Output the [x, y] coordinate of the center of the cell containing the given text.  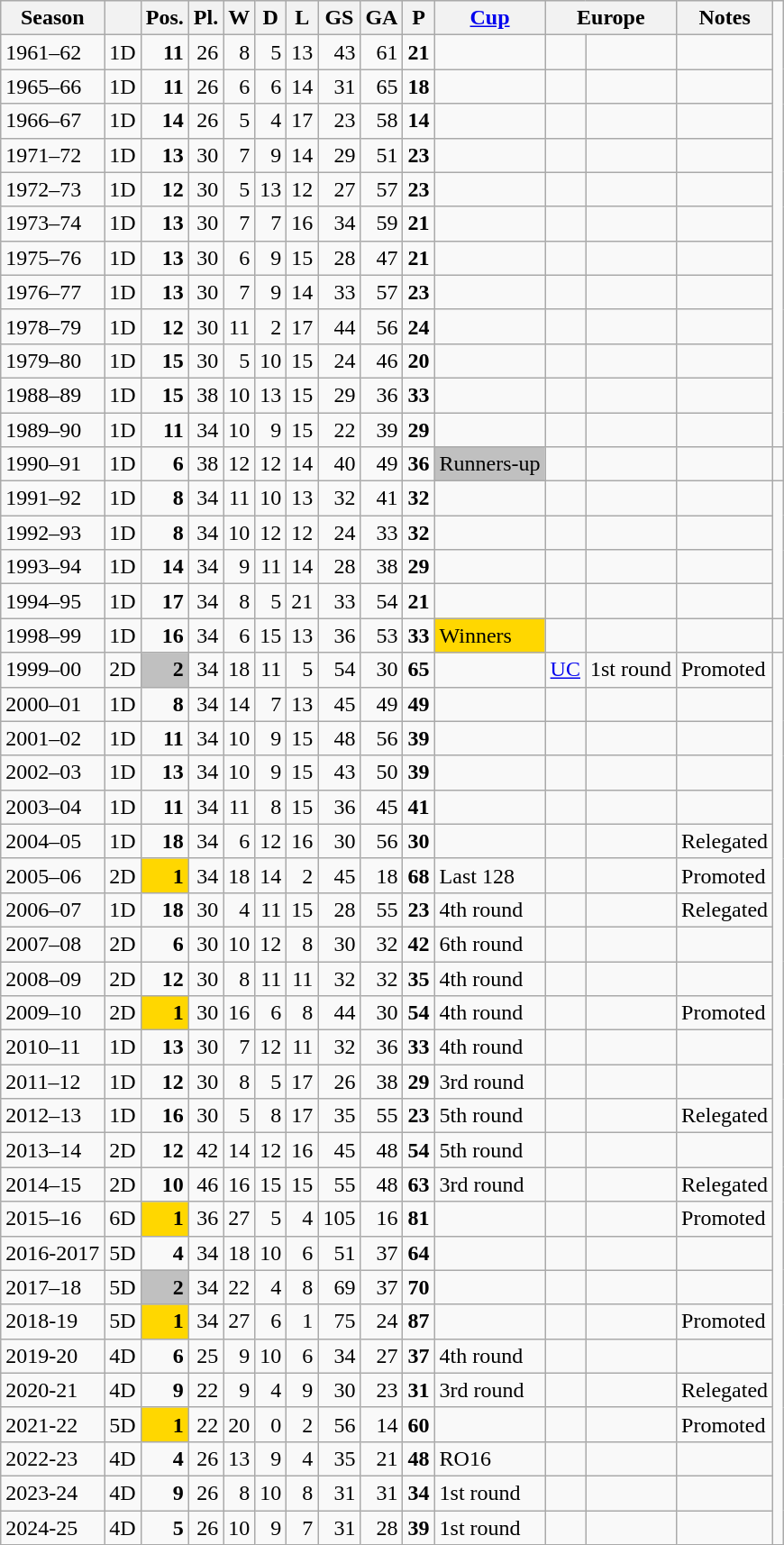
53 [382, 635]
47 [382, 258]
2022-23 [52, 1458]
2020-21 [52, 1390]
2000–01 [52, 704]
2012–13 [52, 1116]
Winners [490, 635]
6D [123, 1219]
2001–02 [52, 738]
Runners-up [490, 464]
2016-2017 [52, 1253]
GS [339, 18]
50 [382, 772]
RO16 [490, 1458]
105 [339, 1219]
70 [418, 1287]
Season [52, 18]
1994–95 [52, 601]
1966–67 [52, 121]
2021-22 [52, 1424]
2004–05 [52, 841]
1971–72 [52, 155]
GA [382, 18]
2015–16 [52, 1219]
W [240, 18]
1979–80 [52, 361]
1972–73 [52, 189]
2014–15 [52, 1184]
2018-19 [52, 1321]
1999–00 [52, 670]
Pl. [205, 18]
75 [339, 1321]
2009–10 [52, 1013]
68 [418, 875]
1992–93 [52, 533]
60 [418, 1424]
2010–11 [52, 1047]
81 [418, 1219]
Last 128 [490, 875]
6th round [490, 944]
D [270, 18]
2008–09 [52, 978]
Pos. [164, 18]
1993–94 [52, 567]
1990–91 [52, 464]
1961–62 [52, 52]
1988–89 [52, 395]
Europe [611, 18]
1965–66 [52, 87]
1973–74 [52, 224]
0 [270, 1424]
P [418, 18]
Cup [490, 18]
2007–08 [52, 944]
2003–04 [52, 807]
87 [418, 1321]
25 [205, 1356]
40 [339, 464]
2017–18 [52, 1287]
1978–79 [52, 326]
63 [418, 1184]
2002–03 [52, 772]
2005–06 [52, 875]
2013–14 [52, 1150]
64 [418, 1253]
2019-20 [52, 1356]
61 [382, 52]
2011–12 [52, 1082]
1989–90 [52, 430]
1991–92 [52, 498]
2006–07 [52, 910]
1976–77 [52, 292]
59 [382, 224]
2023-24 [52, 1493]
UC [565, 670]
2024-25 [52, 1528]
69 [339, 1287]
Notes [725, 18]
1998–99 [52, 635]
L [303, 18]
1975–76 [52, 258]
58 [382, 121]
